Extract the (X, Y) coordinate from the center of the cell holding the provided text.  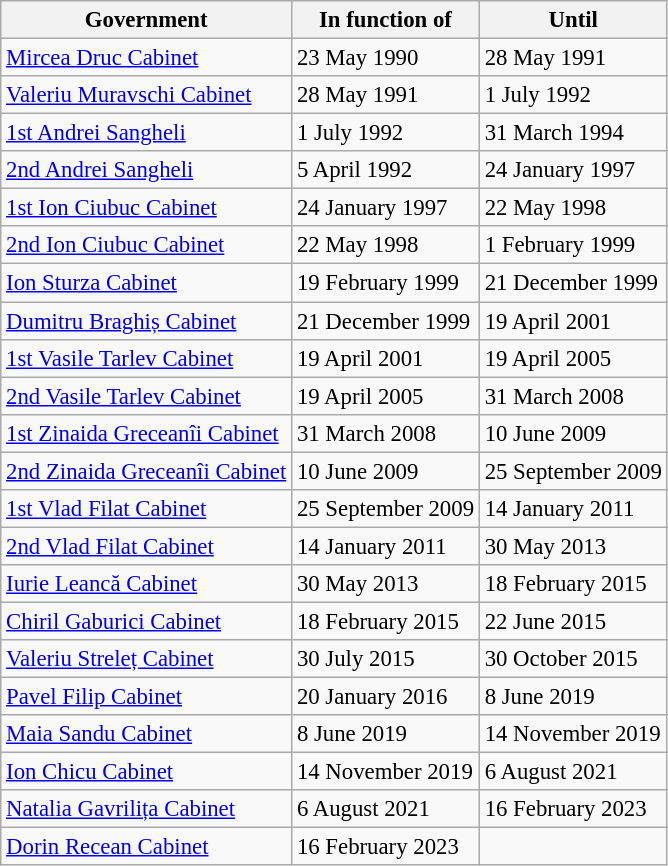
30 July 2015 (386, 659)
Government (146, 20)
1st Vasile Tarlev Cabinet (146, 358)
Ion Chicu Cabinet (146, 772)
1st Vlad Filat Cabinet (146, 509)
Dorin Recean Cabinet (146, 847)
23 May 1990 (386, 58)
Ion Sturza Cabinet (146, 283)
Until (573, 20)
Valeriu Muravschi Cabinet (146, 95)
Pavel Filip Cabinet (146, 697)
1st Ion Ciubuc Cabinet (146, 208)
22 June 2015 (573, 621)
1st Andrei Sangheli (146, 133)
5 April 1992 (386, 170)
Valeriu Streleț Cabinet (146, 659)
2nd Andrei Sangheli (146, 170)
Dumitru Braghiș Cabinet (146, 321)
Chiril Gaburici Cabinet (146, 621)
In function of (386, 20)
30 October 2015 (573, 659)
Mircea Druc Cabinet (146, 58)
20 January 2016 (386, 697)
19 February 1999 (386, 283)
1 February 1999 (573, 245)
Maia Sandu Cabinet (146, 734)
2nd Zinaida Greceanîi Cabinet (146, 471)
Natalia Gavrilița Cabinet (146, 809)
2nd Vlad Filat Cabinet (146, 546)
Iurie Leancă Cabinet (146, 584)
2nd Vasile Tarlev Cabinet (146, 396)
31 March 1994 (573, 133)
2nd Ion Ciubuc Cabinet (146, 245)
1st Zinaida Greceanîi Cabinet (146, 433)
